Capture the cell that displays the provided text and extract its (x, y) central coordinate. 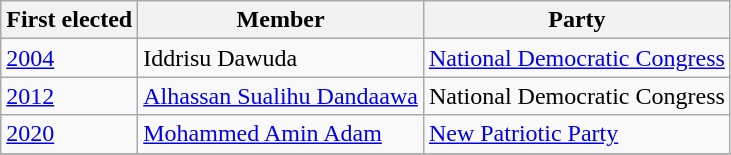
2020 (70, 134)
2012 (70, 96)
Mohammed Amin Adam (281, 134)
Alhassan Sualihu Dandaawa (281, 96)
Member (281, 20)
New Patriotic Party (576, 134)
2004 (70, 58)
Party (576, 20)
Iddrisu Dawuda (281, 58)
First elected (70, 20)
